Pinpoint the cell where the given text exists, returning its [X, Y] midpoint coordinate. 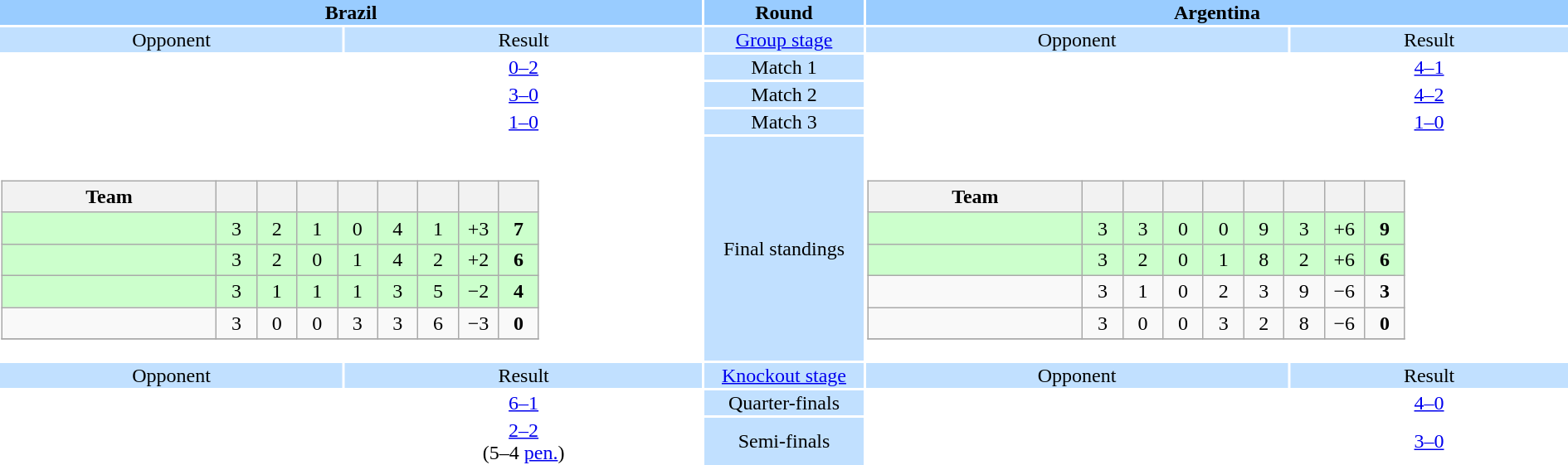
Final standings [784, 249]
4–1 [1429, 67]
5 [438, 291]
Quarter-finals [784, 403]
Knockout stage [784, 375]
Match 1 [784, 67]
4–0 [1429, 403]
Match 2 [784, 94]
Match 3 [784, 122]
Brazil [351, 12]
+3 [478, 228]
Semi-finals [784, 441]
6–1 [523, 403]
Team 3 3 0 0 9 3 +6 9 3 2 0 1 8 2 +6 6 3 1 0 2 3 9 −6 3 3 0 0 3 2 8 −6 0 [1217, 249]
+2 [478, 259]
−2 [478, 291]
7 [519, 228]
Round [784, 12]
0–2 [523, 67]
Team 3 2 1 0 4 1 +3 7 3 2 0 1 4 2 +2 6 3 1 1 1 3 5 −2 4 3 0 0 3 3 6 −3 0 [351, 249]
−3 [478, 322]
2–2(5–4 pen.) [523, 441]
Group stage [784, 40]
Argentina [1217, 12]
4–2 [1429, 94]
